For the text-containing cell, return its midpoint in [x, y] coordinate format. 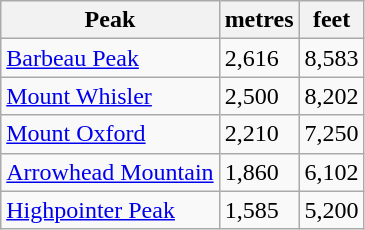
Highpointer Peak [110, 210]
feet [332, 20]
7,250 [332, 134]
1,860 [259, 172]
Barbeau Peak [110, 58]
metres [259, 20]
Mount Whisler [110, 96]
6,102 [332, 172]
2,500 [259, 96]
8,583 [332, 58]
Mount Oxford [110, 134]
Arrowhead Mountain [110, 172]
8,202 [332, 96]
1,585 [259, 210]
Peak [110, 20]
2,616 [259, 58]
5,200 [332, 210]
2,210 [259, 134]
